From the cell containing the given text, extract its center point as [X, Y] coordinate. 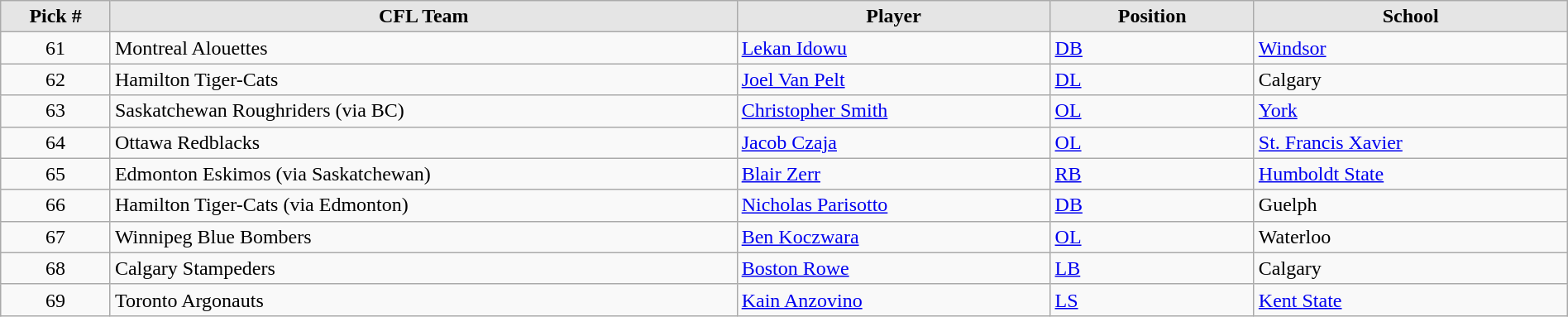
Humboldt State [1411, 174]
Kain Anzovino [893, 300]
Saskatchewan Roughriders (via BC) [423, 111]
61 [56, 48]
York [1411, 111]
Player [893, 17]
Winnipeg Blue Bombers [423, 237]
Waterloo [1411, 237]
Montreal Alouettes [423, 48]
LB [1152, 268]
Lekan Idowu [893, 48]
65 [56, 174]
Calgary Stampeders [423, 268]
67 [56, 237]
St. Francis Xavier [1411, 142]
Ben Koczwara [893, 237]
Christopher Smith [893, 111]
CFL Team [423, 17]
Nicholas Parisotto [893, 205]
Guelph [1411, 205]
Blair Zerr [893, 174]
Windsor [1411, 48]
Pick # [56, 17]
Position [1152, 17]
Kent State [1411, 300]
64 [56, 142]
DL [1152, 79]
Ottawa Redblacks [423, 142]
Joel Van Pelt [893, 79]
Hamilton Tiger-Cats (via Edmonton) [423, 205]
68 [56, 268]
Hamilton Tiger-Cats [423, 79]
Boston Rowe [893, 268]
62 [56, 79]
69 [56, 300]
RB [1152, 174]
LS [1152, 300]
Jacob Czaja [893, 142]
Edmonton Eskimos (via Saskatchewan) [423, 174]
63 [56, 111]
66 [56, 205]
School [1411, 17]
Toronto Argonauts [423, 300]
